Pinpoint the cell where the given text exists, returning its [x, y] midpoint coordinate. 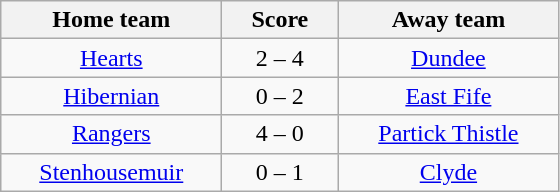
Home team [112, 20]
Partick Thistle [448, 134]
Dundee [448, 58]
2 – 4 [280, 58]
Score [280, 20]
Away team [448, 20]
Stenhousemuir [112, 172]
Clyde [448, 172]
Rangers [112, 134]
0 – 2 [280, 96]
4 – 0 [280, 134]
0 – 1 [280, 172]
Hearts [112, 58]
Hibernian [112, 96]
East Fife [448, 96]
